Locate the cell with the specified text and output its [X, Y] center coordinate. 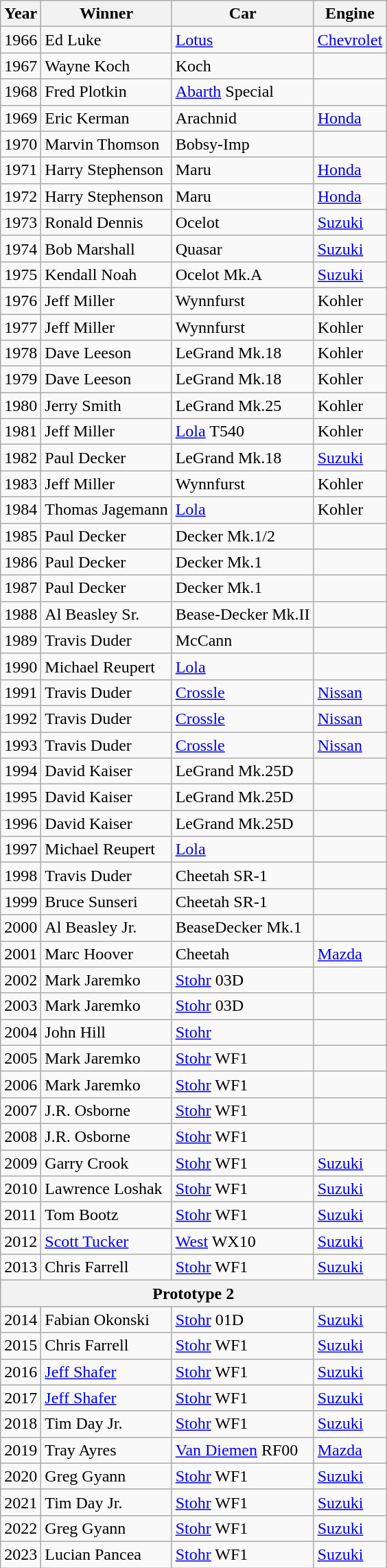
2003 [21, 1006]
Car [243, 14]
1990 [21, 666]
1978 [21, 353]
1999 [21, 902]
1991 [21, 692]
1998 [21, 876]
Lola T540 [243, 432]
Year [21, 14]
Koch [243, 66]
Tom Bootz [106, 1215]
Fred Plotkin [106, 92]
Bobsy-Imp [243, 144]
Al Beasley Jr. [106, 928]
Thomas Jagemann [106, 510]
2007 [21, 1110]
Cheetah [243, 954]
Stohr [243, 1032]
1995 [21, 797]
LeGrand Mk.25 [243, 406]
Winner [106, 14]
2023 [21, 1554]
2000 [21, 928]
2004 [21, 1032]
2021 [21, 1502]
1984 [21, 510]
2017 [21, 1398]
McCann [243, 640]
2008 [21, 1136]
1975 [21, 274]
John Hill [106, 1032]
Ronald Dennis [106, 222]
1981 [21, 432]
1979 [21, 379]
1967 [21, 66]
Scott Tucker [106, 1241]
1974 [21, 248]
2011 [21, 1215]
2019 [21, 1450]
Al Beasley Sr. [106, 614]
Ocelot Mk.A [243, 274]
Garry Crook [106, 1163]
Abarth Special [243, 92]
Marc Hoover [106, 954]
2016 [21, 1372]
Jerry Smith [106, 406]
1992 [21, 718]
2005 [21, 1058]
BeaseDecker Mk.1 [243, 928]
Marvin Thomson [106, 144]
Chevrolet [350, 40]
1966 [21, 40]
2015 [21, 1346]
Ed Luke [106, 40]
Lucian Pancea [106, 1554]
Bruce Sunseri [106, 902]
1989 [21, 640]
Quasar [243, 248]
Engine [350, 14]
Eric Kerman [106, 118]
Decker Mk.1/2 [243, 536]
2010 [21, 1189]
Fabian Okonski [106, 1320]
Prototype 2 [193, 1294]
2006 [21, 1084]
1994 [21, 771]
2001 [21, 954]
2013 [21, 1267]
Kendall Noah [106, 274]
1977 [21, 327]
West WX10 [243, 1241]
1986 [21, 562]
1972 [21, 196]
1996 [21, 823]
1976 [21, 301]
2002 [21, 980]
2020 [21, 1476]
1973 [21, 222]
1968 [21, 92]
Ocelot [243, 222]
1980 [21, 406]
1987 [21, 588]
Van Diemen RF00 [243, 1450]
Lawrence Loshak [106, 1189]
Bease-Decker Mk.II [243, 614]
Stohr 01D [243, 1320]
Bob Marshall [106, 248]
2018 [21, 1424]
Tray Ayres [106, 1450]
1985 [21, 536]
2009 [21, 1163]
1969 [21, 118]
1988 [21, 614]
1997 [21, 850]
2012 [21, 1241]
2022 [21, 1528]
Lotus [243, 40]
2014 [21, 1320]
1982 [21, 458]
1970 [21, 144]
Wayne Koch [106, 66]
1993 [21, 745]
Arachnid [243, 118]
1971 [21, 170]
1983 [21, 484]
